Return (X, Y) of the center of cell containing provided text 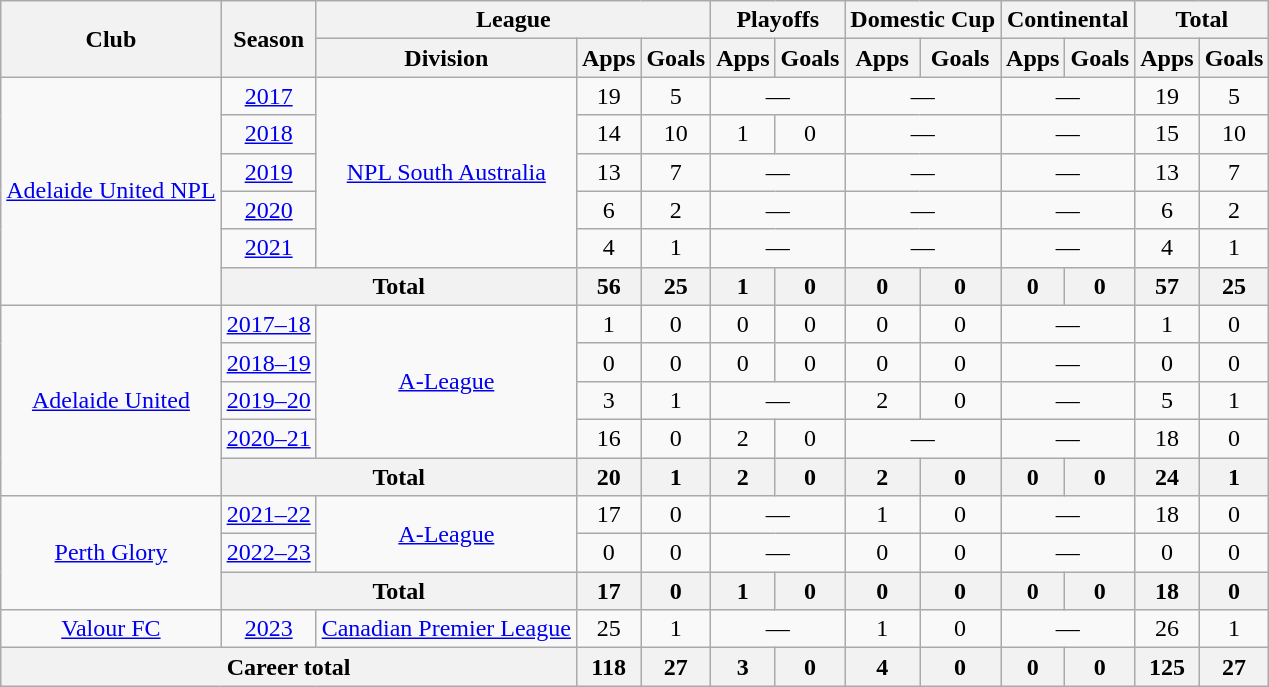
14 (608, 134)
16 (608, 438)
2019–20 (268, 400)
Canadian Premier League (446, 629)
118 (608, 667)
2020 (268, 210)
Playoffs (778, 20)
League (513, 20)
57 (1167, 286)
Career total (289, 667)
125 (1167, 667)
24 (1167, 477)
Perth Glory (111, 553)
2018 (268, 134)
Adelaide United NPL (111, 191)
26 (1167, 629)
NPL South Australia (446, 172)
2017 (268, 96)
2021 (268, 248)
2018–19 (268, 362)
Domestic Cup (923, 20)
Season (268, 39)
Valour FC (111, 629)
56 (608, 286)
2019 (268, 172)
Adelaide United (111, 400)
2023 (268, 629)
15 (1167, 134)
2021–22 (268, 515)
2022–23 (268, 553)
Continental (1068, 20)
2020–21 (268, 438)
Division (446, 58)
20 (608, 477)
Club (111, 39)
2017–18 (268, 324)
